Identify which cell holds the provided text, then report its [x, y] central coordinate. 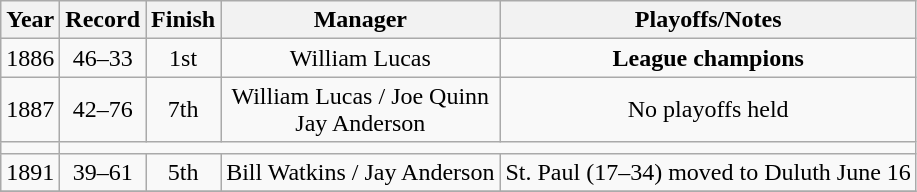
Playoffs/Notes [708, 20]
Bill Watkins / Jay Anderson [360, 172]
League champions [708, 58]
St. Paul (17–34) moved to Duluth June 16 [708, 172]
1891 [30, 172]
Manager [360, 20]
William Lucas [360, 58]
42–76 [103, 110]
Finish [184, 20]
1886 [30, 58]
Year [30, 20]
1887 [30, 110]
39–61 [103, 172]
William Lucas / Joe Quinn Jay Anderson [360, 110]
No playoffs held [708, 110]
1st [184, 58]
Record [103, 20]
7th [184, 110]
46–33 [103, 58]
5th [184, 172]
